Pinpoint the cell where the given text exists, returning its [x, y] midpoint coordinate. 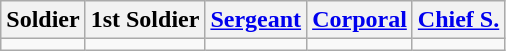
1st Soldier [145, 20]
Soldier [43, 20]
Corporal [360, 20]
Chief S. [458, 20]
Sergeant [256, 20]
